Locate the cell with the specified text and output its [X, Y] center coordinate. 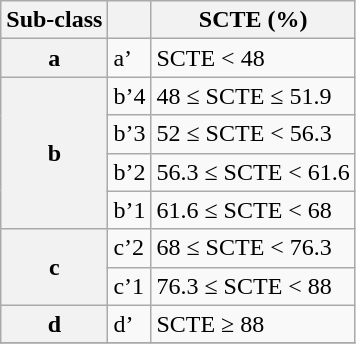
a’ [130, 58]
d’ [130, 324]
a [54, 58]
56.3 ≤ SCTE < 61.6 [253, 172]
c [54, 267]
b’4 [130, 96]
b’3 [130, 134]
b [54, 153]
61.6 ≤ SCTE < 68 [253, 210]
48 ≤ SCTE ≤ 51.9 [253, 96]
SCTE ≥ 88 [253, 324]
52 ≤ SCTE < 56.3 [253, 134]
SCTE (%) [253, 20]
68 ≤ SCTE < 76.3 [253, 248]
SCTE < 48 [253, 58]
d [54, 324]
c’2 [130, 248]
Sub-class [54, 20]
b’1 [130, 210]
c’1 [130, 286]
76.3 ≤ SCTE < 88 [253, 286]
b’2 [130, 172]
